Identify which cell holds the provided text, then report its (x, y) central coordinate. 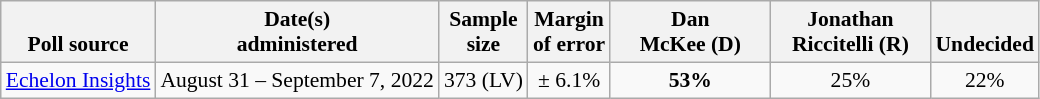
25% (850, 80)
53% (690, 80)
Date(s)administered (297, 32)
Samplesize (484, 32)
Poll source (78, 32)
22% (984, 80)
DanMcKee (D) (690, 32)
Echelon Insights (78, 80)
Marginof error (569, 32)
JonathanRiccitelli (R) (850, 32)
± 6.1% (569, 80)
373 (LV) (484, 80)
August 31 – September 7, 2022 (297, 80)
Undecided (984, 32)
